Detect which cell encompasses the target text, then output its (x, y) center coordinate. 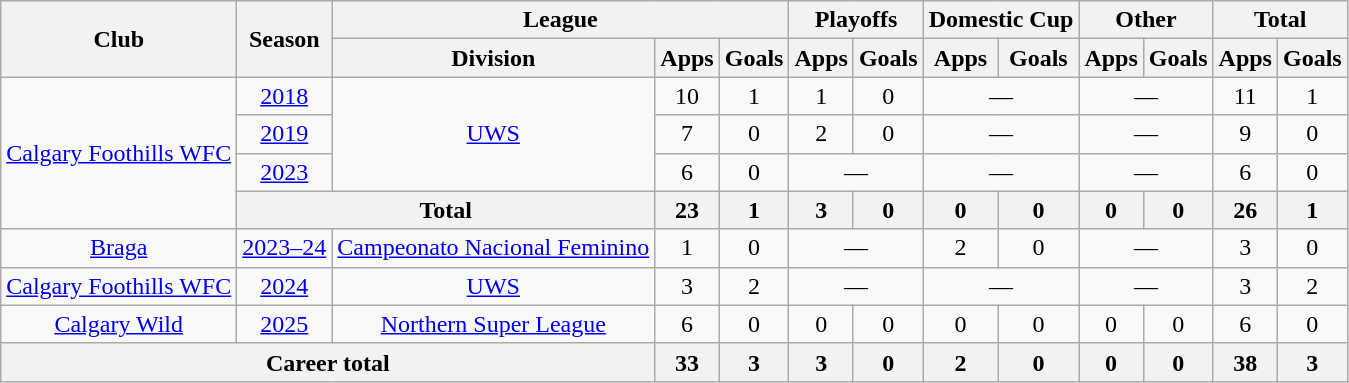
9 (1245, 134)
7 (687, 134)
26 (1245, 210)
Playoffs (856, 20)
2018 (284, 96)
Club (119, 39)
10 (687, 96)
2024 (284, 286)
Domestic Cup (1001, 20)
2019 (284, 134)
38 (1245, 362)
Calgary Wild (119, 324)
Northern Super League (494, 324)
Other (1146, 20)
2023–24 (284, 248)
Campeonato Nacional Feminino (494, 248)
2023 (284, 172)
Braga (119, 248)
23 (687, 210)
Career total (328, 362)
League (560, 20)
Division (494, 58)
11 (1245, 96)
Season (284, 39)
2025 (284, 324)
33 (687, 362)
